For the text-containing cell, return its midpoint in (x, y) coordinate format. 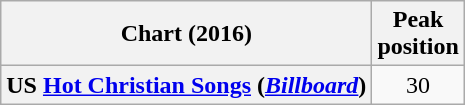
30 (418, 85)
US Hot Christian Songs (Billboard) (186, 85)
Peakposition (418, 34)
Chart (2016) (186, 34)
